Determine the [x, y] coordinate at the center of the cell enclosing the given text.  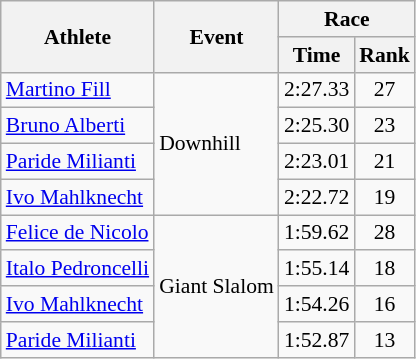
1:54.26 [316, 304]
19 [384, 197]
16 [384, 304]
Bruno Alberti [78, 126]
2:23.01 [316, 162]
1:52.87 [316, 340]
Felice de Nicolo [78, 233]
Race [347, 19]
1:55.14 [316, 269]
28 [384, 233]
2:22.72 [316, 197]
Martino Fill [78, 90]
Downhill [216, 143]
18 [384, 269]
2:27.33 [316, 90]
Time [316, 55]
21 [384, 162]
2:25.30 [316, 126]
Italo Pedroncelli [78, 269]
Event [216, 36]
13 [384, 340]
Giant Slalom [216, 286]
Rank [384, 55]
27 [384, 90]
Athlete [78, 36]
1:59.62 [316, 233]
23 [384, 126]
